Return [x, y] of the center of cell containing provided text 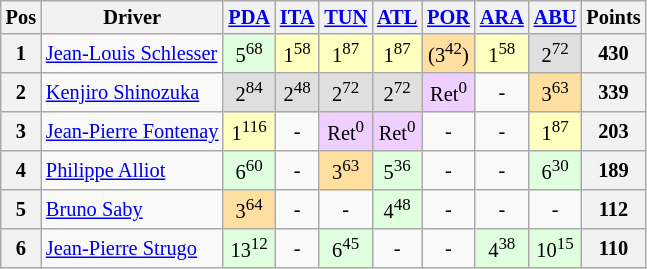
189 [613, 170]
Kenjiro Shinozuka [132, 92]
Jean-Louis Schlesser [132, 54]
3 [21, 132]
1116 [249, 132]
6 [21, 248]
POR [448, 17]
203 [613, 132]
Bruno Saby [132, 210]
630 [556, 170]
5 [21, 210]
TUN [346, 17]
1015 [556, 248]
(342) [448, 54]
1312 [249, 248]
ATL [397, 17]
110 [613, 248]
Jean-Pierre Fontenay [132, 132]
568 [249, 54]
438 [502, 248]
Philippe Alliot [132, 170]
4 [21, 170]
536 [397, 170]
284 [249, 92]
Pos [21, 17]
ABU [556, 17]
PDA [249, 17]
660 [249, 170]
339 [613, 92]
1 [21, 54]
112 [613, 210]
364 [249, 210]
2 [21, 92]
430 [613, 54]
Points [613, 17]
448 [397, 210]
Jean-Pierre Strugo [132, 248]
Driver [132, 17]
645 [346, 248]
ARA [502, 17]
248 [297, 92]
ITA [297, 17]
